Search for the cell housing the specified text and yield its [x, y] center coordinate. 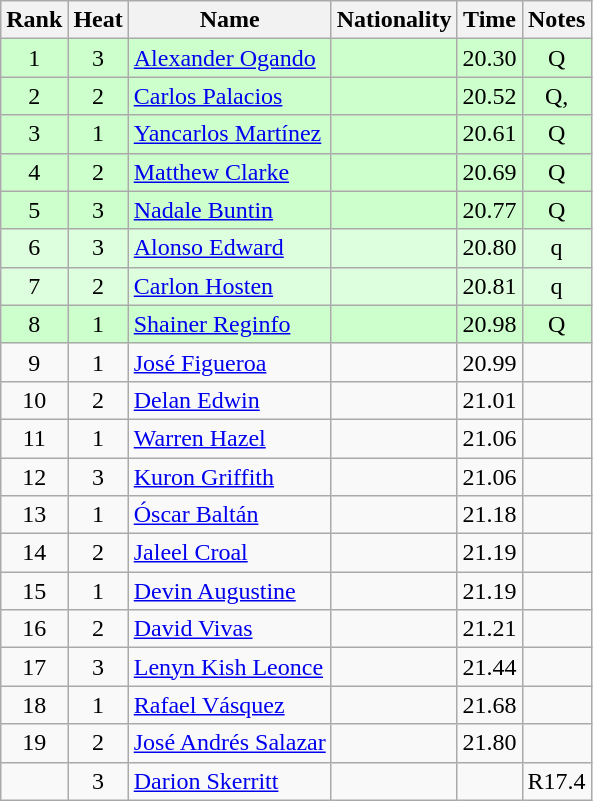
Darion Skerritt [230, 781]
11 [34, 438]
Óscar Baltán [230, 515]
9 [34, 362]
20.77 [490, 210]
21.01 [490, 400]
Kuron Griffith [230, 477]
Heat [98, 20]
5 [34, 210]
20.61 [490, 134]
Jaleel Croal [230, 553]
Carlon Hosten [230, 286]
Q, [556, 96]
Carlos Palacios [230, 96]
Alexander Ogando [230, 58]
Nadale Buntin [230, 210]
15 [34, 591]
7 [34, 286]
16 [34, 629]
20.80 [490, 248]
13 [34, 515]
19 [34, 743]
20.30 [490, 58]
20.98 [490, 324]
Name [230, 20]
José Andrés Salazar [230, 743]
Delan Edwin [230, 400]
Rank [34, 20]
20.99 [490, 362]
21.68 [490, 705]
20.52 [490, 96]
Alonso Edward [230, 248]
Lenyn Kish Leonce [230, 667]
Devin Augustine [230, 591]
20.81 [490, 286]
Rafael Vásquez [230, 705]
Matthew Clarke [230, 172]
12 [34, 477]
6 [34, 248]
21.18 [490, 515]
David Vivas [230, 629]
R17.4 [556, 781]
14 [34, 553]
18 [34, 705]
4 [34, 172]
21.44 [490, 667]
Notes [556, 20]
Time [490, 20]
20.69 [490, 172]
21.21 [490, 629]
10 [34, 400]
Yancarlos Martínez [230, 134]
Nationality [394, 20]
8 [34, 324]
José Figueroa [230, 362]
Warren Hazel [230, 438]
21.80 [490, 743]
Shainer Reginfo [230, 324]
17 [34, 667]
